Output the [x, y] coordinate of the center of the cell containing the given text.  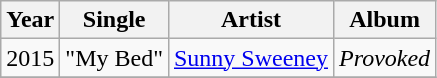
Album [385, 20]
Single [114, 20]
"My Bed" [114, 58]
2015 [30, 58]
Year [30, 20]
Provoked [385, 58]
Artist [250, 20]
Sunny Sweeney [250, 58]
